Pinpoint the cell where the given text exists, returning its [x, y] midpoint coordinate. 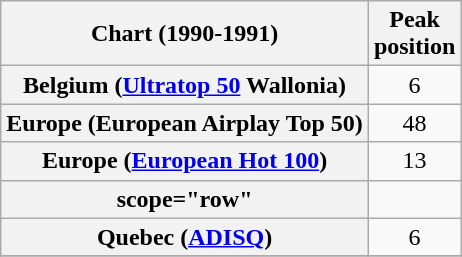
48 [414, 123]
scope="row" [185, 199]
Peakposition [414, 34]
Belgium (Ultratop 50 Wallonia) [185, 85]
Europe (European Airplay Top 50) [185, 123]
Chart (1990-1991) [185, 34]
Quebec (ADISQ) [185, 237]
Europe (European Hot 100) [185, 161]
13 [414, 161]
